Output the [x, y] coordinate of the center of the cell containing the given text.  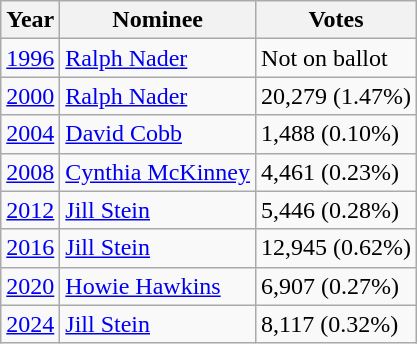
2012 [30, 210]
4,461 (0.23%) [336, 172]
2016 [30, 248]
6,907 (0.27%) [336, 286]
Votes [336, 20]
1,488 (0.10%) [336, 134]
Not on ballot [336, 58]
2004 [30, 134]
David Cobb [158, 134]
12,945 (0.62%) [336, 248]
Howie Hawkins [158, 286]
Cynthia McKinney [158, 172]
2024 [30, 324]
2008 [30, 172]
5,446 (0.28%) [336, 210]
2020 [30, 286]
8,117 (0.32%) [336, 324]
Year [30, 20]
2000 [30, 96]
20,279 (1.47%) [336, 96]
Nominee [158, 20]
1996 [30, 58]
